Locate the cell with the specified text and output its (x, y) center coordinate. 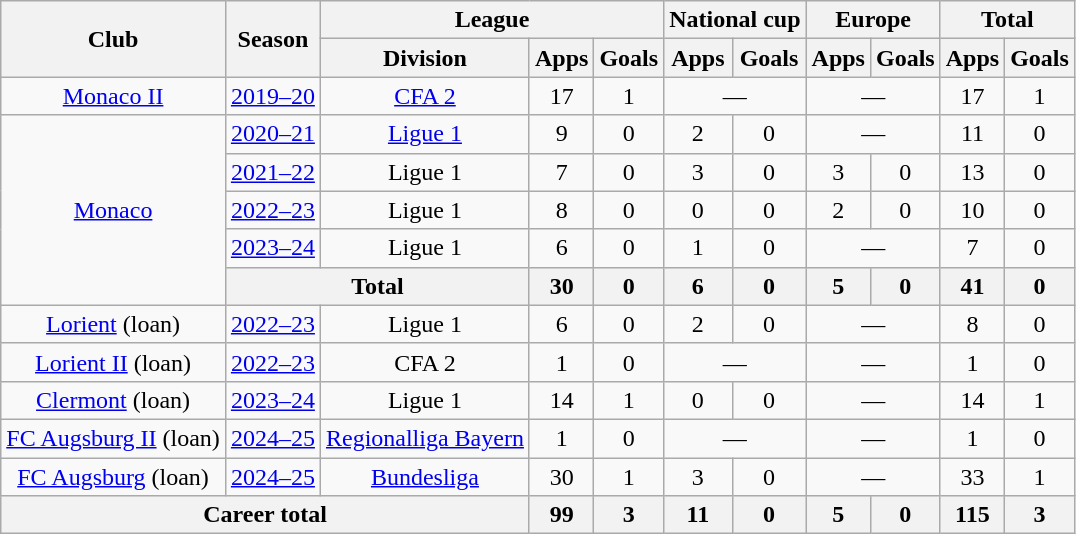
2020–21 (272, 134)
Lorient (loan) (114, 324)
2019–20 (272, 96)
Monaco II (114, 96)
Europe (873, 20)
Clermont (loan) (114, 400)
10 (972, 210)
Regionalliga Bayern (424, 438)
FC Augsburg II (loan) (114, 438)
FC Augsburg (loan) (114, 477)
33 (972, 477)
Lorient II (loan) (114, 362)
National cup (735, 20)
Club (114, 39)
13 (972, 172)
99 (561, 515)
41 (972, 286)
9 (561, 134)
Bundesliga (424, 477)
Season (272, 39)
League (492, 20)
Division (424, 58)
Monaco (114, 210)
Career total (266, 515)
2021–22 (272, 172)
115 (972, 515)
